From the cell containing the given text, extract its center point as (x, y) coordinate. 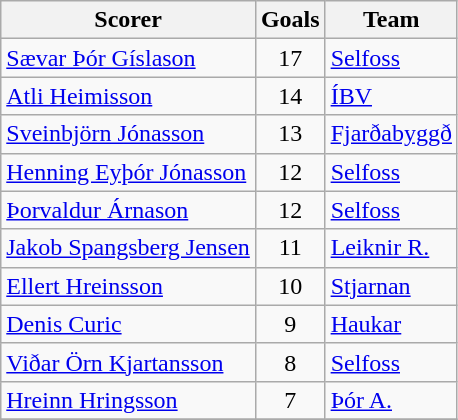
9 (290, 324)
Sævar Þór Gíslason (128, 58)
Viðar Örn Kjartansson (128, 362)
Leiknir R. (391, 248)
Sveinbjörn Jónasson (128, 134)
Scorer (128, 20)
8 (290, 362)
ÍBV (391, 96)
14 (290, 96)
10 (290, 286)
13 (290, 134)
Denis Curic (128, 324)
Stjarnan (391, 286)
Henning Eyþór Jónasson (128, 172)
Ellert Hreinsson (128, 286)
Þór A. (391, 400)
Hreinn Hringsson (128, 400)
Goals (290, 20)
17 (290, 58)
Atli Heimisson (128, 96)
Þorvaldur Árnason (128, 210)
Team (391, 20)
Jakob Spangsberg Jensen (128, 248)
11 (290, 248)
Haukar (391, 324)
Fjarðabyggð (391, 134)
7 (290, 400)
